Detect which cell encompasses the target text, then output its [x, y] center coordinate. 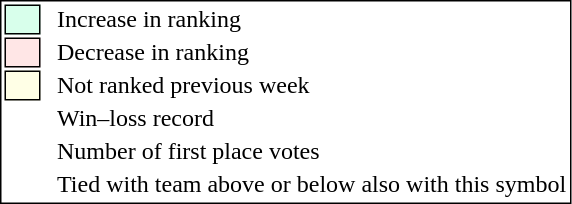
Win–loss record [312, 119]
Tied with team above or below also with this symbol [312, 185]
Not ranked previous week [312, 85]
Increase in ranking [312, 19]
Number of first place votes [312, 151]
Decrease in ranking [312, 53]
